Return [X, Y] of the center of cell containing provided text 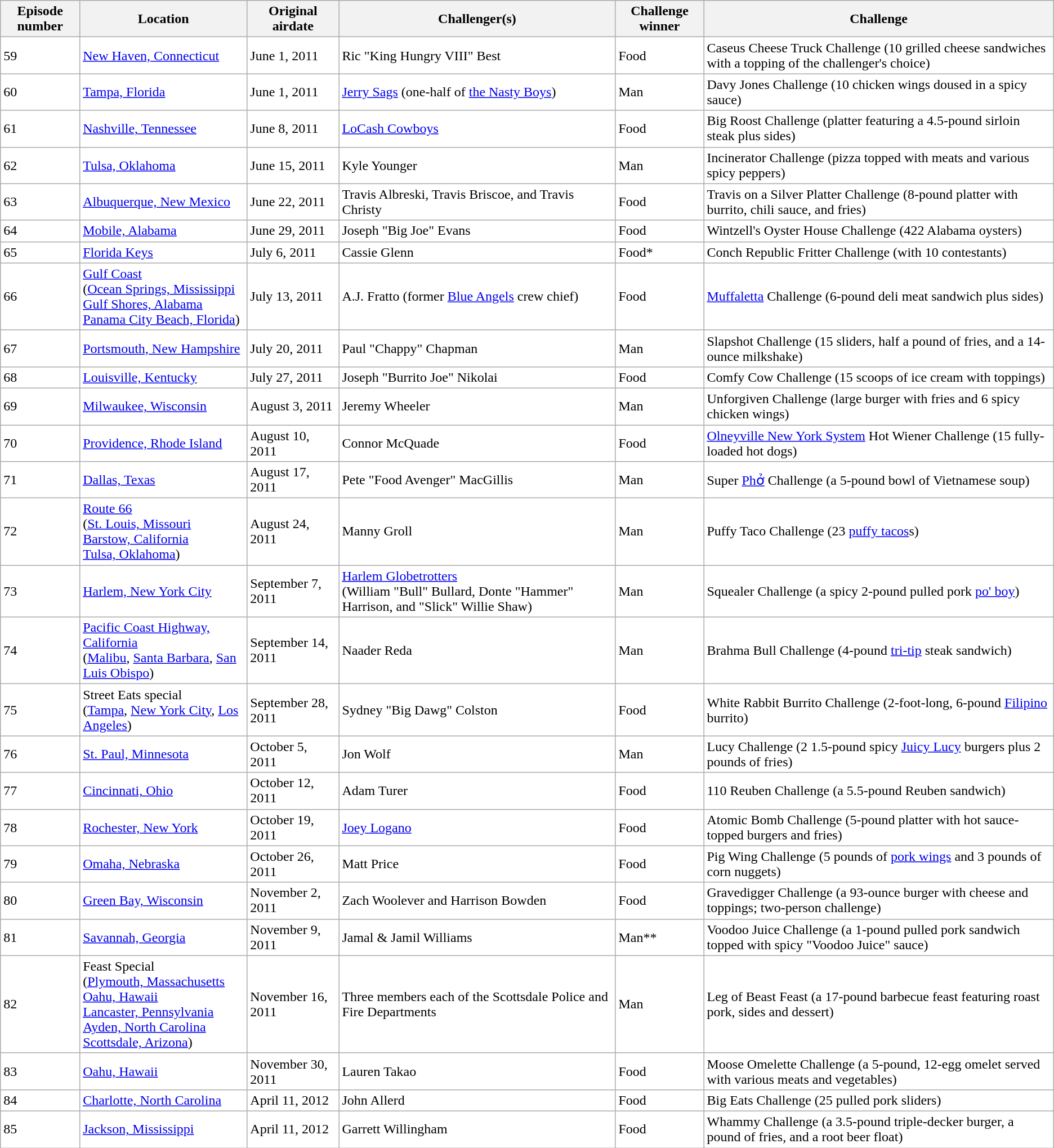
Savannah, Georgia [163, 937]
Lucy Challenge (2 1.5-pound spicy Juicy Lucy burgers plus 2 pounds of fries) [878, 754]
November 16, 2011 [293, 1004]
Jeremy Wheeler [477, 407]
Joseph "Big Joe" Evans [477, 231]
November 9, 2011 [293, 937]
Leg of Beast Feast (a 17-pound barbecue feast featuring roast pork, sides and dessert) [878, 1004]
July 20, 2011 [293, 348]
Joseph "Burrito Joe" Nikolai [477, 377]
70 [41, 443]
78 [41, 828]
Joey Logano [477, 828]
October 26, 2011 [293, 864]
Florida Keys [163, 252]
Travis on a Silver Platter Challenge (8-pound platter with burrito, chili sauce, and fries) [878, 202]
Milwaukee, Wisconsin [163, 407]
Jackson, Mississippi [163, 1129]
84 [41, 1100]
Charlotte, North Carolina [163, 1100]
73 [41, 591]
Travis Albreski, Travis Briscoe, and Travis Christy [477, 202]
June 22, 2011 [293, 202]
Zach Woolever and Harrison Bowden [477, 901]
Mobile, Alabama [163, 231]
Jamal & Jamil Williams [477, 937]
Manny Groll [477, 531]
Ric "King Hungry VIII" Best [477, 55]
November 2, 2011 [293, 901]
Feast Special(Plymouth, MassachusettsOahu, HawaiiLancaster, PennsylvaniaAyden, North CarolinaScottsdale, Arizona) [163, 1004]
Comfy Cow Challenge (15 scoops of ice cream with toppings) [878, 377]
Jerry Sags (one-half of the Nasty Boys) [477, 92]
August 17, 2011 [293, 480]
August 10, 2011 [293, 443]
Paul "Chappy" Chapman [477, 348]
Squealer Challenge (a spicy 2-pound pulled pork po' boy) [878, 591]
Big Eats Challenge (25 pulled pork sliders) [878, 1100]
Pacific Coast Highway, California(Malibu, Santa Barbara, San Luis Obispo) [163, 651]
Adam Turer [477, 790]
October 12, 2011 [293, 790]
Moose Omelette Challenge (a 5-pound, 12-egg omelet served with various meats and vegetables) [878, 1071]
Voodoo Juice Challenge (a 1-pound pulled pork sandwich topped with spicy "Voodoo Juice" sauce) [878, 937]
October 5, 2011 [293, 754]
Man** [660, 937]
Wintzell's Oyster House Challenge (422 Alabama oysters) [878, 231]
June 15, 2011 [293, 166]
Harlem Globetrotters(William "Bull" Bullard, Donte "Hammer" Harrison, and "Slick" Willie Shaw) [477, 591]
St. Paul, Minnesota [163, 754]
75 [41, 710]
July 27, 2011 [293, 377]
Food* [660, 252]
Louisville, Kentucky [163, 377]
Pig Wing Challenge (5 pounds of pork wings and 3 pounds of corn nuggets) [878, 864]
Cassie Glenn [477, 252]
White Rabbit Burrito Challenge (2-foot-long, 6-pound Filipino burrito) [878, 710]
Conch Republic Fritter Challenge (with 10 contestants) [878, 252]
November 30, 2011 [293, 1071]
Oahu, Hawaii [163, 1071]
63 [41, 202]
Lauren Takao [477, 1071]
Garrett Willingham [477, 1129]
September 7, 2011 [293, 591]
Super Phở Challenge (a 5-pound bowl of Vietnamese soup) [878, 480]
June 29, 2011 [293, 231]
62 [41, 166]
Gulf Coast(Ocean Springs, MississippiGulf Shores, AlabamaPanama City Beach, Florida) [163, 296]
Providence, Rhode Island [163, 443]
Connor McQuade [477, 443]
Original airdate [293, 19]
61 [41, 128]
Challenge [878, 19]
Atomic Bomb Challenge (5-pound platter with hot sauce-topped burgers and fries) [878, 828]
65 [41, 252]
Naader Reda [477, 651]
59 [41, 55]
Route 66(St. Louis, MissouriBarstow, CaliforniaTulsa, Oklahoma) [163, 531]
July 13, 2011 [293, 296]
Olneyville New York System Hot Wiener Challenge (15 fully-loaded hot dogs) [878, 443]
Albuquerque, New Mexico [163, 202]
Pete "Food Avenger" MacGillis [477, 480]
Nashville, Tennessee [163, 128]
83 [41, 1071]
Puffy Taco Challenge (23 puffy tacoss) [878, 531]
79 [41, 864]
Gravedigger Challenge (a 93-ounce burger with cheese and toppings; two-person challenge) [878, 901]
82 [41, 1004]
August 3, 2011 [293, 407]
Street Eats special(Tampa, New York City, Los Angeles) [163, 710]
Kyle Younger [477, 166]
October 19, 2011 [293, 828]
Challenge winner [660, 19]
64 [41, 231]
June 8, 2011 [293, 128]
Location [163, 19]
76 [41, 754]
A.J. Fratto (former Blue Angels crew chief) [477, 296]
Three members each of the Scottsdale Police and Fire Departments [477, 1004]
71 [41, 480]
August 24, 2011 [293, 531]
Episode number [41, 19]
81 [41, 937]
69 [41, 407]
Sydney "Big Dawg" Colston [477, 710]
66 [41, 296]
Slapshot Challenge (15 sliders, half a pound of fries, and a 14-ounce milkshake) [878, 348]
60 [41, 92]
74 [41, 651]
Incinerator Challenge (pizza topped with meats and various spicy peppers) [878, 166]
Jon Wolf [477, 754]
Unforgiven Challenge (large burger with fries and 6 spicy chicken wings) [878, 407]
Muffaletta Challenge (6-pound deli meat sandwich plus sides) [878, 296]
Cincinnati, Ohio [163, 790]
110 Reuben Challenge (a 5.5-pound Reuben sandwich) [878, 790]
Harlem, New York City [163, 591]
67 [41, 348]
LoCash Cowboys [477, 128]
September 14, 2011 [293, 651]
80 [41, 901]
John Allerd [477, 1100]
Brahma Bull Challenge (4-pound tri-tip steak sandwich) [878, 651]
Portsmouth, New Hampshire [163, 348]
Big Roost Challenge (platter featuring a 4.5-pound sirloin steak plus sides) [878, 128]
Omaha, Nebraska [163, 864]
85 [41, 1129]
Matt Price [477, 864]
Dallas, Texas [163, 480]
Davy Jones Challenge (10 chicken wings doused in a spicy sauce) [878, 92]
Tampa, Florida [163, 92]
July 6, 2011 [293, 252]
Whammy Challenge (a 3.5-pound triple-decker burger, a pound of fries, and a root beer float) [878, 1129]
Tulsa, Oklahoma [163, 166]
New Haven, Connecticut [163, 55]
Rochester, New York [163, 828]
Green Bay, Wisconsin [163, 901]
Challenger(s) [477, 19]
68 [41, 377]
Caseus Cheese Truck Challenge (10 grilled cheese sandwiches with a topping of the challenger's choice) [878, 55]
77 [41, 790]
September 28, 2011 [293, 710]
72 [41, 531]
